Extract the [x, y] coordinate from the center of the cell holding the provided text.  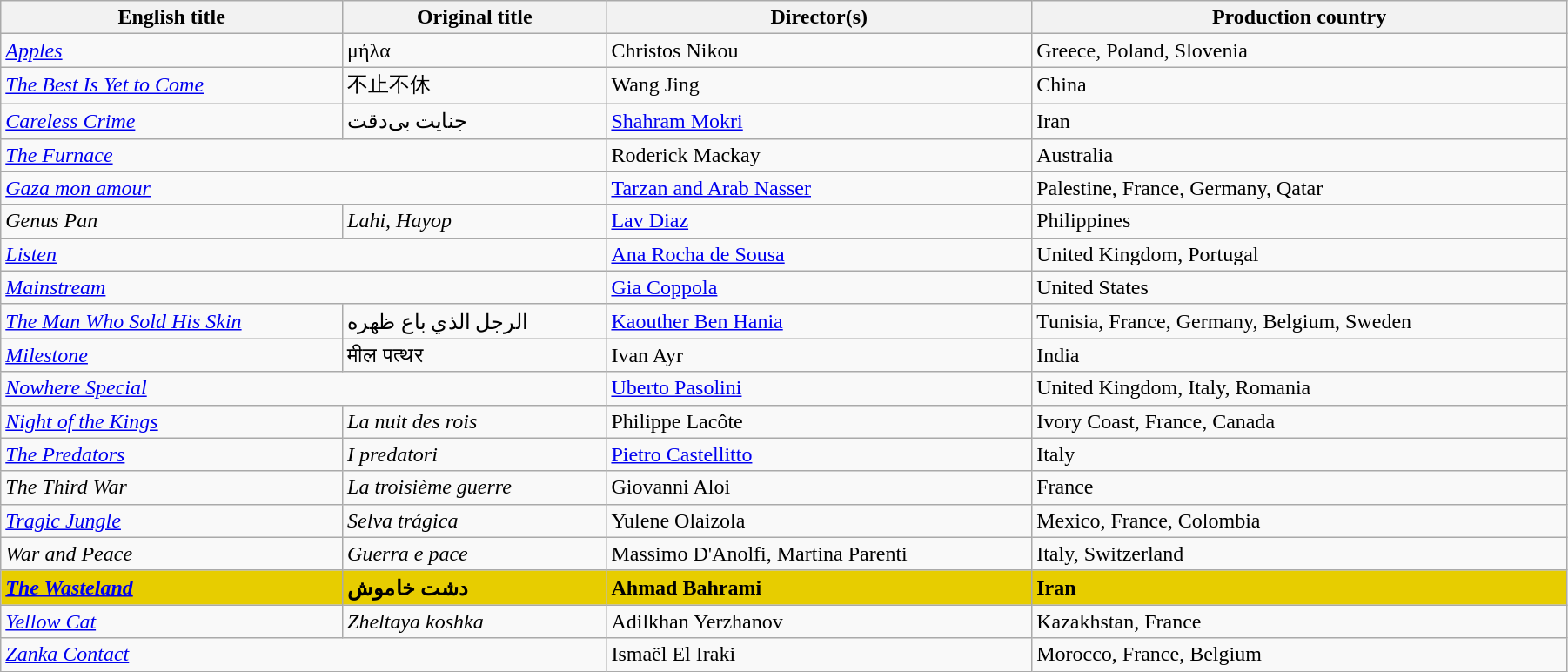
جنایت بی‌دقت [475, 121]
Night of the Kings [172, 421]
Careless Crime [172, 121]
Zanka Contact [304, 655]
Apples [172, 50]
Adilkhan Yerzhanov [820, 622]
United Kingdom, Portugal [1300, 254]
Philippines [1300, 221]
Christos Nikou [820, 50]
不止不休 [475, 85]
Kazakhstan, France [1300, 622]
Italy, Switzerland [1300, 554]
Ivan Ayr [820, 355]
دشت خاموش [475, 588]
Morocco, France, Belgium [1300, 655]
μήλα [475, 50]
Gaza mon amour [304, 188]
Lahi, Hayop [475, 221]
Greece, Poland, Slovenia [1300, 50]
Gia Coppola [820, 287]
The Best Is Yet to Come [172, 85]
The Third War [172, 487]
Genus Pan [172, 221]
Shahram Mokri [820, 121]
The Wasteland [172, 588]
Uberto Pasolini [820, 388]
Mexico, France, Colombia [1300, 521]
Production country [1300, 17]
Selva trágica [475, 521]
I predatori [475, 454]
The Predators [172, 454]
Guerra e pace [475, 554]
France [1300, 487]
The Man Who Sold His Skin [172, 321]
Pietro Castellitto [820, 454]
Giovanni Aloi [820, 487]
Kaouther Ben Hania [820, 321]
Australia [1300, 155]
Yulene Olaizola [820, 521]
Tarzan and Arab Nasser [820, 188]
Nowhere Special [304, 388]
Roderick Mackay [820, 155]
War and Peace [172, 554]
Italy [1300, 454]
Listen [304, 254]
Milestone [172, 355]
Massimo D'Anolfi, Martina Parenti [820, 554]
United States [1300, 287]
Ahmad Bahrami [820, 588]
Ivory Coast, France, Canada [1300, 421]
English title [172, 17]
La nuit des rois [475, 421]
La troisième guerre [475, 487]
الرجل الذي باع ظهره [475, 321]
Tunisia, France, Germany, Belgium, Sweden [1300, 321]
Mainstream [304, 287]
Lav Diaz [820, 221]
Original title [475, 17]
India [1300, 355]
China [1300, 85]
मील पत्थर [475, 355]
The Furnace [304, 155]
Tragic Jungle [172, 521]
Director(s) [820, 17]
United Kingdom, Italy, Romania [1300, 388]
Philippe Lacôte [820, 421]
Palestine, France, Germany, Qatar [1300, 188]
Yellow Cat [172, 622]
Ismaël El Iraki [820, 655]
Zheltaya koshka [475, 622]
Wang Jing [820, 85]
Ana Rocha de Sousa [820, 254]
